Locate the cell with the specified text and output its [X, Y] center coordinate. 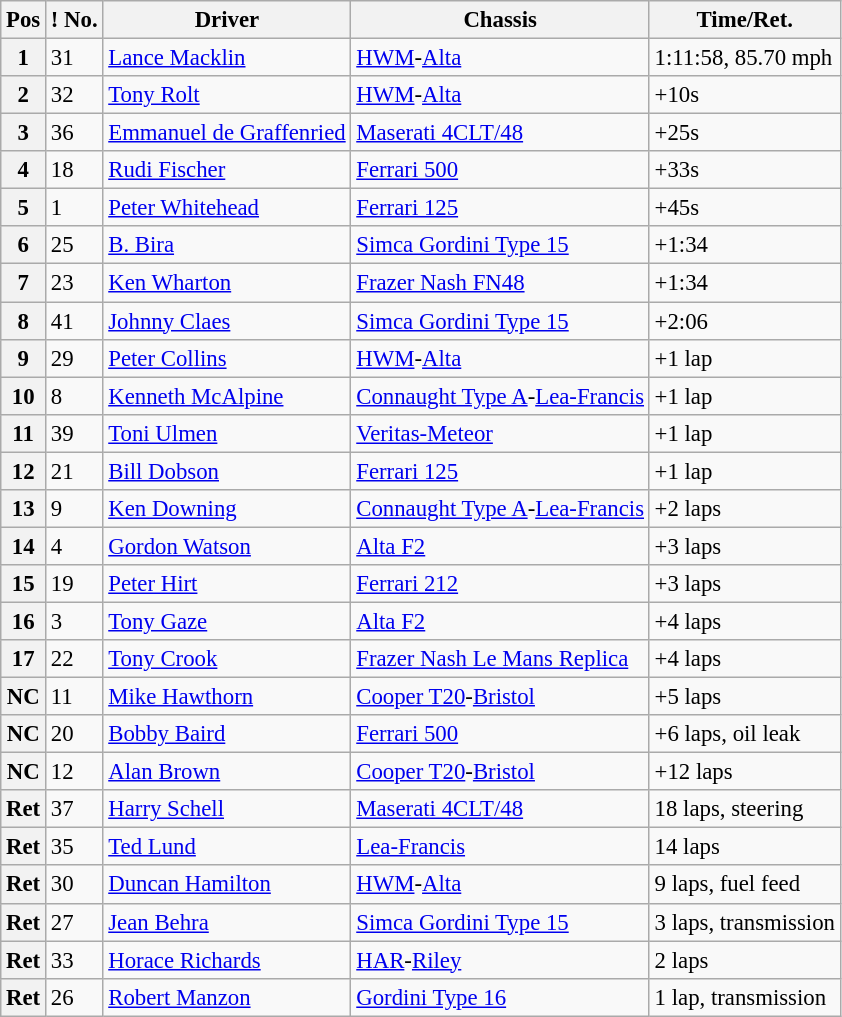
Harry Schell [227, 809]
5 [24, 208]
3 laps, transmission [744, 922]
+5 laps [744, 697]
Bill Dobson [227, 471]
Gordon Watson [227, 546]
HAR-Riley [500, 960]
Alan Brown [227, 772]
+10s [744, 95]
18 laps, steering [744, 809]
Ken Downing [227, 509]
Bobby Baird [227, 734]
16 [24, 621]
30 [74, 885]
Duncan Hamilton [227, 885]
Ted Lund [227, 847]
Toni Ulmen [227, 433]
17 [24, 659]
Lea-Francis [500, 847]
! No. [74, 20]
39 [74, 433]
Rudi Fischer [227, 170]
1:11:58, 85.70 mph [744, 58]
14 [24, 546]
Pos [24, 20]
23 [74, 283]
2 laps [744, 960]
Jean Behra [227, 922]
Chassis [500, 20]
Peter Collins [227, 358]
+2:06 [744, 321]
Tony Rolt [227, 95]
Tony Gaze [227, 621]
Lance Macklin [227, 58]
Mike Hawthorn [227, 697]
32 [74, 95]
35 [74, 847]
25 [74, 245]
37 [74, 809]
Kenneth McAlpine [227, 396]
+33s [744, 170]
+6 laps, oil leak [744, 734]
14 laps [744, 847]
+25s [744, 133]
15 [24, 584]
Ken Wharton [227, 283]
13 [24, 509]
Driver [227, 20]
1 lap, transmission [744, 997]
29 [74, 358]
18 [74, 170]
Horace Richards [227, 960]
26 [74, 997]
9 laps, fuel feed [744, 885]
Johnny Claes [227, 321]
Peter Whitehead [227, 208]
+2 laps [744, 509]
27 [74, 922]
22 [74, 659]
Robert Manzon [227, 997]
B. Bira [227, 245]
2 [24, 95]
10 [24, 396]
Gordini Type 16 [500, 997]
21 [74, 471]
41 [74, 321]
31 [74, 58]
Emmanuel de Graffenried [227, 133]
Frazer Nash FN48 [500, 283]
36 [74, 133]
+12 laps [744, 772]
33 [74, 960]
19 [74, 584]
Peter Hirt [227, 584]
Tony Crook [227, 659]
7 [24, 283]
Frazer Nash Le Mans Replica [500, 659]
Veritas-Meteor [500, 433]
+45s [744, 208]
Time/Ret. [744, 20]
Ferrari 212 [500, 584]
20 [74, 734]
6 [24, 245]
